Locate the cell with the specified text and output its (X, Y) center coordinate. 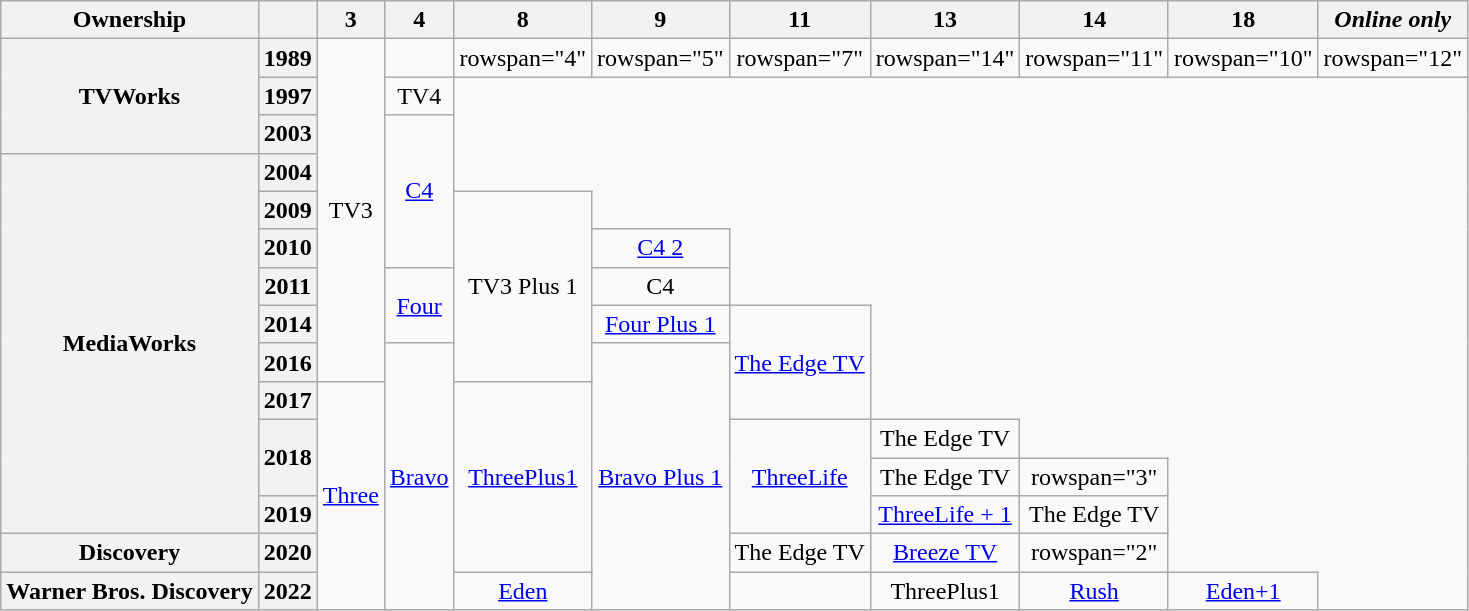
ThreeLife (800, 476)
11 (800, 20)
18 (1243, 20)
8 (523, 20)
2020 (288, 553)
2003 (288, 134)
Online only (1393, 20)
2009 (288, 210)
rowspan="2" (1094, 553)
rowspan="7" (800, 58)
rowspan="4" (523, 58)
Three (350, 495)
rowspan="11" (1094, 58)
TV3 (350, 210)
2019 (288, 515)
rowspan="12" (1393, 58)
9 (661, 20)
Breeze TV (945, 553)
C4 2 (661, 248)
rowspan="3" (1094, 477)
rowspan="10" (1243, 58)
Eden (523, 591)
2010 (288, 248)
2022 (288, 591)
TV3 Plus 1 (523, 286)
2016 (288, 362)
Bravo Plus 1 (661, 476)
1997 (288, 96)
Four (419, 305)
Warner Bros. Discovery (130, 591)
TVWorks (130, 96)
1989 (288, 58)
rowspan="5" (661, 58)
2018 (288, 457)
rowspan="14" (945, 58)
14 (1094, 20)
Rush (1094, 591)
MediaWorks (130, 344)
2014 (288, 324)
2011 (288, 286)
4 (419, 20)
13 (945, 20)
TV4 (419, 96)
2004 (288, 172)
Bravo (419, 476)
Eden+1 (1243, 591)
2017 (288, 400)
Discovery (130, 553)
Four Plus 1 (661, 324)
Ownership (130, 20)
ThreeLife + 1 (945, 515)
3 (350, 20)
